Provide the [X, Y] coordinate of the cell's center where the given text is located.  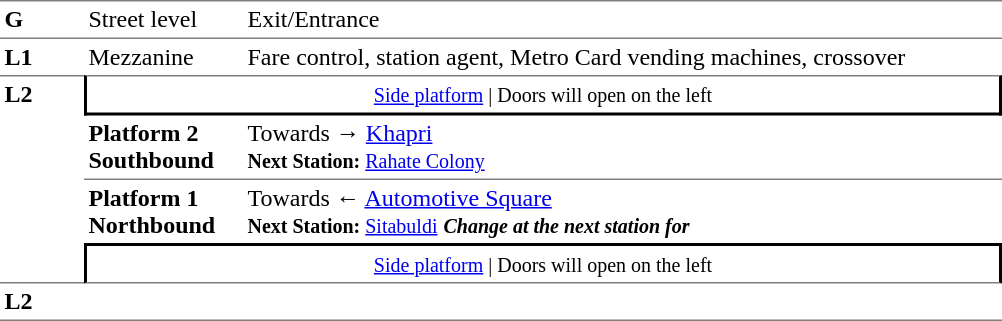
Towards ← Automotive SquareNext Station: Sitabuldi Change at the next station for [622, 212]
L1 [42, 57]
G [42, 20]
Mezzanine [164, 57]
Fare control, station agent, Metro Card vending machines, crossover [622, 57]
Street level [164, 20]
Exit/Entrance [622, 20]
Platform 1Northbound [164, 212]
Towards → KhapriNext Station: Rahate Colony [622, 148]
Platform 2Southbound [164, 148]
L2 [42, 179]
